Return the (X, Y) coordinate for the center point of the cell that contains the specified text.  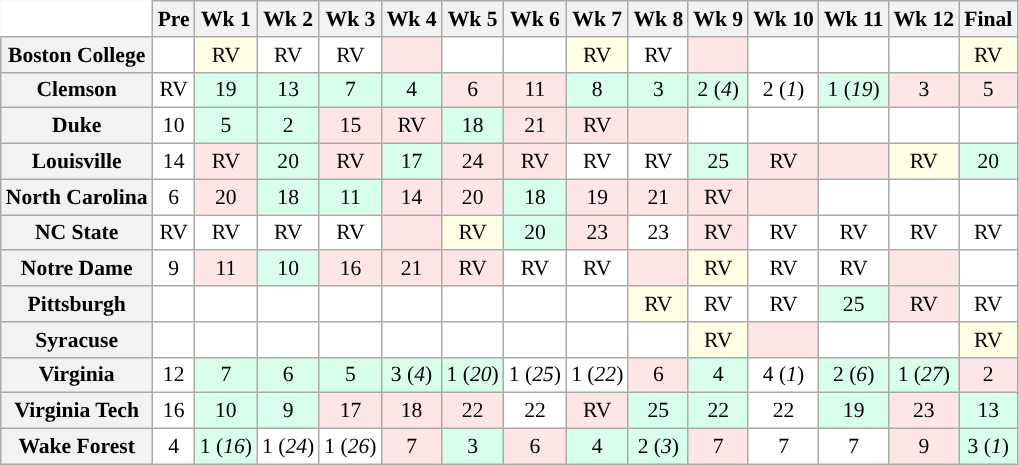
Wk 6 (535, 19)
Wk 5 (472, 19)
3 (4) (412, 375)
Final (988, 19)
Wake Forest (77, 447)
1 (20) (472, 375)
Wk 1 (226, 19)
Pittsburgh (77, 304)
Virginia Tech (77, 411)
1 (19) (854, 90)
12 (174, 375)
4 (1) (784, 375)
Wk 7 (597, 19)
Wk 2 (288, 19)
2 (1) (784, 90)
1 (25) (535, 375)
Wk 10 (784, 19)
Louisville (77, 162)
Wk 4 (412, 19)
1 (24) (288, 447)
Wk 12 (924, 19)
Duke (77, 126)
1 (16) (226, 447)
1 (22) (597, 375)
8 (597, 90)
Clemson (77, 90)
2 (6) (854, 375)
North Carolina (77, 197)
NC State (77, 233)
24 (472, 162)
Wk 3 (350, 19)
Boston College (77, 55)
1 (26) (350, 447)
2 (3) (658, 447)
Wk 11 (854, 19)
3 (1) (988, 447)
2 (4) (718, 90)
Wk 8 (658, 19)
15 (350, 126)
1 (27) (924, 375)
Wk 9 (718, 19)
Syracuse (77, 340)
Notre Dame (77, 269)
Pre (174, 19)
Virginia (77, 375)
